Pinpoint the cell where the given text exists, returning its [X, Y] midpoint coordinate. 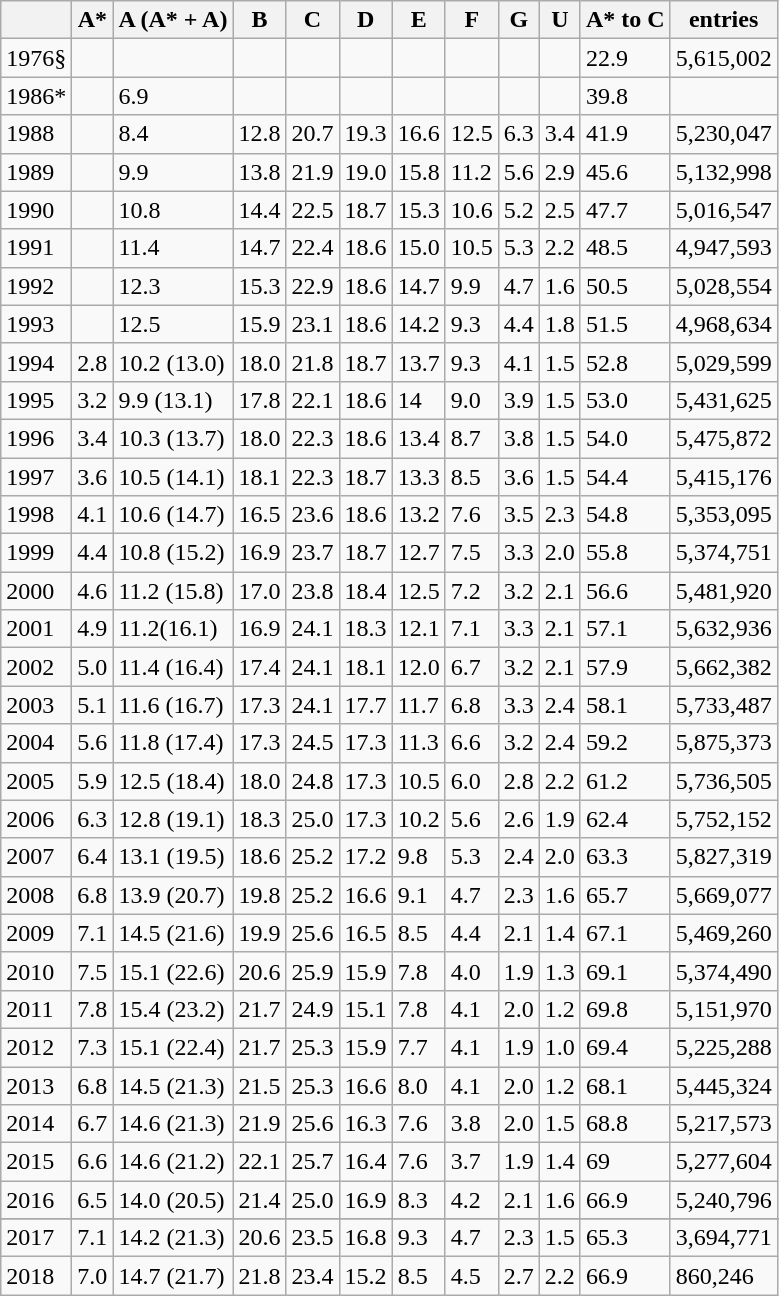
69.8 [625, 1009]
9.8 [418, 857]
10.2 [418, 819]
11.8 (17.4) [173, 743]
16.3 [366, 1124]
5,615,002 [724, 58]
2.5 [560, 210]
C [312, 20]
21.4 [260, 1200]
2004 [36, 743]
1986* [36, 96]
11.7 [418, 705]
5,217,573 [724, 1124]
57.9 [625, 667]
14.6 (21.2) [173, 1162]
4.9 [92, 629]
12.8 (19.1) [173, 819]
19.0 [366, 172]
5,736,505 [724, 781]
13.7 [418, 362]
5,445,324 [724, 1085]
13.9 (20.7) [173, 895]
6.4 [92, 857]
1997 [36, 477]
69 [625, 1162]
50.5 [625, 286]
9.9 (13.1) [173, 400]
2014 [36, 1124]
4,947,593 [724, 248]
58.1 [625, 705]
6.9 [173, 96]
12.0 [418, 667]
14.5 (21.6) [173, 933]
5,151,970 [724, 1009]
4.0 [472, 971]
2018 [36, 1276]
5,230,047 [724, 134]
5,752,152 [724, 819]
10.3 (13.7) [173, 438]
2.7 [518, 1276]
10.8 [173, 210]
7.0 [92, 1276]
B [260, 20]
4,968,634 [724, 324]
1996 [36, 438]
5,475,872 [724, 438]
5,481,920 [724, 591]
25.9 [312, 971]
5,431,625 [724, 400]
13.8 [260, 172]
14 [418, 400]
4.5 [472, 1276]
10.8 (15.2) [173, 553]
860,246 [724, 1276]
48.5 [625, 248]
5,028,554 [724, 286]
24.9 [312, 1009]
9.1 [418, 895]
22.4 [312, 248]
52.8 [625, 362]
5,662,382 [724, 667]
18.4 [366, 591]
23.5 [312, 1238]
1994 [36, 362]
6.0 [472, 781]
7.7 [418, 1047]
3.7 [472, 1162]
39.8 [625, 96]
13.2 [418, 515]
16.8 [366, 1238]
63.3 [625, 857]
10.6 (14.7) [173, 515]
1.0 [560, 1047]
5,632,936 [724, 629]
7.3 [92, 1047]
5.9 [92, 781]
5,374,751 [724, 553]
15.2 [366, 1276]
54.8 [625, 515]
62.4 [625, 819]
14.6 (21.3) [173, 1124]
23.8 [312, 591]
11.6 (16.7) [173, 705]
19.3 [366, 134]
20.7 [312, 134]
54.4 [625, 477]
24.5 [312, 743]
5.0 [92, 667]
11.4 [173, 248]
1995 [36, 400]
6.5 [92, 1200]
2011 [36, 1009]
12.1 [418, 629]
10.6 [472, 210]
entries [724, 20]
1976§ [36, 58]
2009 [36, 933]
22.5 [312, 210]
11.4 (16.4) [173, 667]
11.2 [472, 172]
15.1 (22.6) [173, 971]
2002 [36, 667]
2005 [36, 781]
8.7 [472, 438]
56.6 [625, 591]
23.1 [312, 324]
2003 [36, 705]
2007 [36, 857]
2001 [36, 629]
14.7 (21.7) [173, 1276]
5,016,547 [724, 210]
4.2 [472, 1200]
15.1 (22.4) [173, 1047]
5,132,998 [724, 172]
16.4 [366, 1162]
2010 [36, 971]
D [366, 20]
2.9 [560, 172]
1.8 [560, 324]
5,374,490 [724, 971]
24.8 [312, 781]
5,277,604 [724, 1162]
E [418, 20]
2012 [36, 1047]
8.3 [418, 1200]
2013 [36, 1085]
47.7 [625, 210]
59.2 [625, 743]
2000 [36, 591]
5.2 [518, 210]
53.0 [625, 400]
17.4 [260, 667]
1998 [36, 515]
57.1 [625, 629]
8.0 [418, 1085]
1991 [36, 248]
13.4 [418, 438]
5,353,095 [724, 515]
21.5 [260, 1085]
55.8 [625, 553]
19.9 [260, 933]
5,669,077 [724, 895]
5,225,288 [724, 1047]
12.7 [418, 553]
23.7 [312, 553]
14.5 (21.3) [173, 1085]
14.0 (20.5) [173, 1200]
51.5 [625, 324]
41.9 [625, 134]
17.8 [260, 400]
1993 [36, 324]
11.2(16.1) [173, 629]
14.4 [260, 210]
1990 [36, 210]
F [472, 20]
15.8 [418, 172]
14.2 (21.3) [173, 1238]
7.2 [472, 591]
23.6 [312, 515]
12.8 [260, 134]
17.2 [366, 857]
5.1 [92, 705]
2.6 [518, 819]
5,875,373 [724, 743]
9.0 [472, 400]
69.1 [625, 971]
65.3 [625, 1238]
1988 [36, 134]
3.9 [518, 400]
13.1 (19.5) [173, 857]
11.3 [418, 743]
61.2 [625, 781]
5,733,487 [724, 705]
5,240,796 [724, 1200]
4.6 [92, 591]
15.1 [366, 1009]
3,694,771 [724, 1238]
14.2 [418, 324]
3.5 [518, 515]
17.0 [260, 591]
12.5 (18.4) [173, 781]
15.4 (23.2) [173, 1009]
5,827,319 [724, 857]
45.6 [625, 172]
A* [92, 20]
1999 [36, 553]
5,469,260 [724, 933]
G [518, 20]
10.2 (13.0) [173, 362]
1.3 [560, 971]
13.3 [418, 477]
19.8 [260, 895]
A* to C [625, 20]
2006 [36, 819]
68.1 [625, 1085]
25.7 [312, 1162]
2015 [36, 1162]
68.8 [625, 1124]
5,029,599 [724, 362]
17.7 [366, 705]
11.2 (15.8) [173, 591]
2008 [36, 895]
23.4 [312, 1276]
2017 [36, 1238]
U [560, 20]
54.0 [625, 438]
12.3 [173, 286]
10.5 (14.1) [173, 477]
8.4 [173, 134]
5,415,176 [724, 477]
A (A* + A) [173, 20]
69.4 [625, 1047]
1989 [36, 172]
67.1 [625, 933]
2016 [36, 1200]
65.7 [625, 895]
1992 [36, 286]
15.0 [418, 248]
